Return the [x, y] coordinate for the center point of the cell that contains the specified text.  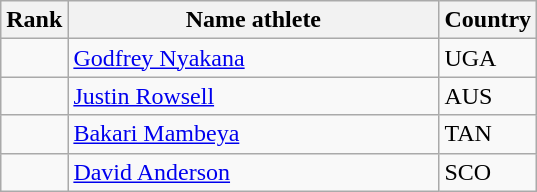
Country [488, 20]
AUS [488, 96]
UGA [488, 58]
TAN [488, 134]
SCO [488, 172]
David Anderson [254, 172]
Justin Rowsell [254, 96]
Name athlete [254, 20]
Bakari Mambeya [254, 134]
Rank [34, 20]
Godfrey Nyakana [254, 58]
